Capture the cell that displays the provided text and extract its [x, y] central coordinate. 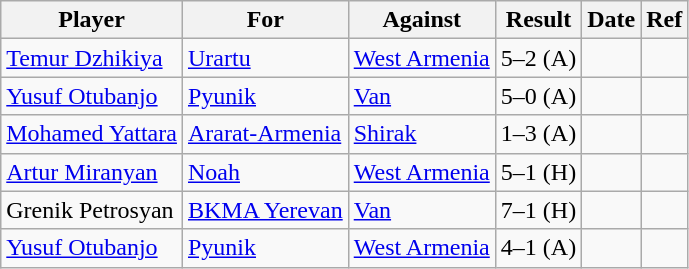
Result [538, 20]
Mohamed Yattara [92, 134]
Player [92, 20]
Ararat-Armenia [265, 134]
Shirak [422, 134]
Urartu [265, 58]
Ref [664, 20]
BKMA Yerevan [265, 210]
Noah [265, 172]
Grenik Petrosyan [92, 210]
Temur Dzhikiya [92, 58]
Artur Miranyan [92, 172]
Date [612, 20]
1–3 (A) [538, 134]
Against [422, 20]
5–1 (H) [538, 172]
4–1 (A) [538, 248]
5–2 (A) [538, 58]
For [265, 20]
7–1 (H) [538, 210]
5–0 (A) [538, 96]
